Provide the (X, Y) coordinate of the cell's center where the given text is located.  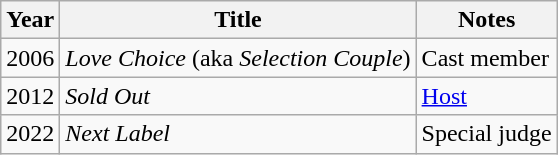
Cast member (486, 58)
2012 (30, 96)
Sold Out (238, 96)
Love Choice (aka Selection Couple) (238, 58)
Special judge (486, 134)
2022 (30, 134)
Next Label (238, 134)
Year (30, 20)
Title (238, 20)
2006 (30, 58)
Notes (486, 20)
Host (486, 96)
